Find where the given text appears and provide that cell's center as [x, y] coordinate. 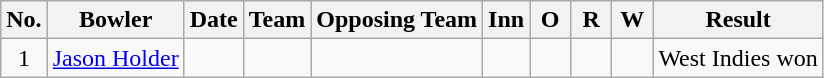
Opposing Team [397, 20]
Result [738, 20]
West Indies won [738, 58]
Inn [506, 20]
R [592, 20]
W [632, 20]
Bowler [116, 20]
Team [277, 20]
Jason Holder [116, 58]
No. [24, 20]
Date [214, 20]
1 [24, 58]
O [550, 20]
